Output the [x, y] coordinate of the center of the cell containing the given text.  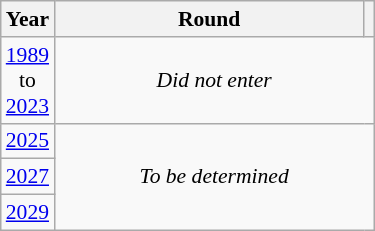
2025 [28, 141]
Round [209, 19]
Year [28, 19]
2029 [28, 213]
To be determined [214, 176]
Did not enter [214, 80]
1989to2023 [28, 80]
2027 [28, 177]
